Return the [X, Y] coordinate for the center point of the cell that contains the specified text.  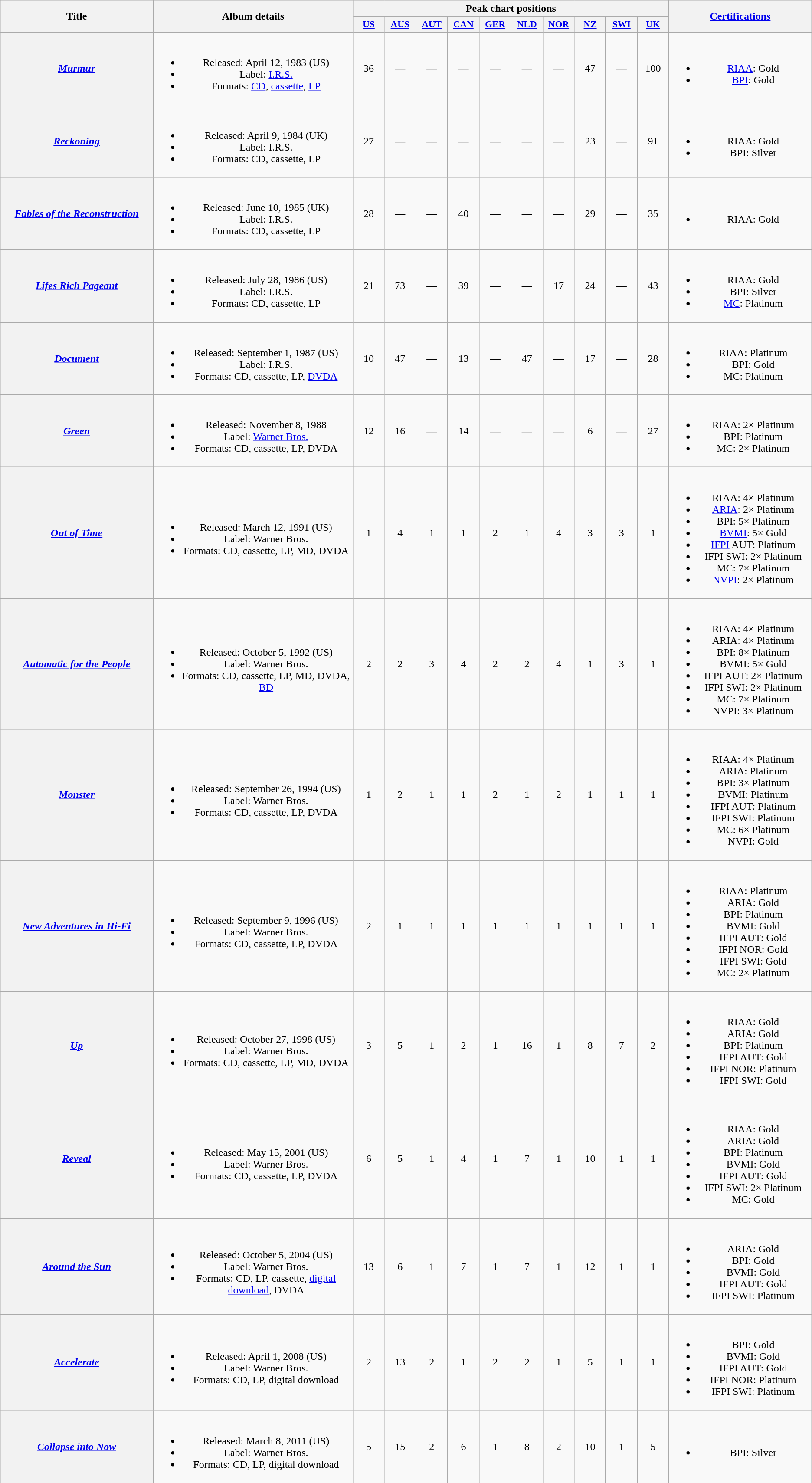
RIAA: PlatinumBPI: GoldMC: Platinum [740, 358]
Fables of the Reconstruction [77, 213]
RIAA: GoldBPI: Silver [740, 141]
RIAA: 4× PlatinumARIA: PlatinumBPI: 3× PlatinumBVMI: PlatinumIFPI AUT: PlatinumIFPI SWI: PlatinumMC: 6× PlatinumNVPI: Gold [740, 795]
GER [495, 25]
Document [77, 358]
RIAA: Gold [740, 213]
RIAA: 4× PlatinumARIA: 4× PlatinumBPI: 8× PlatinumBVMI: 5× GoldIFPI AUT: 2× PlatinumIFPI SWI: 2× PlatinumMC: 7× PlatinumNVPI: 3× Platinum [740, 664]
24 [590, 286]
Released: April 12, 1983 (US)Label: I.R.S.Formats: CD, cassette, LP [253, 69]
Collapse into Now [77, 1447]
Lifes Rich Pageant [77, 286]
Released: March 8, 2011 (US)Label: Warner Bros.Formats: CD, LP, digital download [253, 1447]
Peak chart positions [511, 9]
Album details [253, 16]
Murmur [77, 69]
Released: March 12, 1991 (US)Label: Warner Bros.Formats: CD, cassette, LP, MD, DVDA [253, 533]
BPI: Silver [740, 1447]
Green [77, 431]
14 [463, 431]
100 [653, 69]
91 [653, 141]
Out of Time [77, 533]
43 [653, 286]
Title [77, 16]
NOR [559, 25]
Automatic for the People [77, 664]
29 [590, 213]
RIAA: 4× PlatinumARIA: 2× PlatinumBPI: 5× PlatinumBVMI: 5× GoldIFPI AUT: PlatinumIFPI SWI: 2× PlatinumMC: 7× PlatinumNVPI: 2× Platinum [740, 533]
Released: September 26, 1994 (US)Label: Warner Bros.Formats: CD, cassette, LP, DVDA [253, 795]
Monster [77, 795]
NZ [590, 25]
CAN [463, 25]
RIAA: GoldARIA: GoldBPI: PlatinumBVMI: GoldIFPI AUT: GoldIFPI SWI: 2× PlatinumMC: Gold [740, 1158]
US [369, 25]
RIAA: GoldBPI: Gold [740, 69]
Released: May 15, 2001 (US)Label: Warner Bros.Formats: CD, cassette, LP, DVDA [253, 1158]
39 [463, 286]
BPI: GoldBVMI: GoldIFPI AUT: GoldIFPI NOR: PlatinumIFPI SWI: Platinum [740, 1362]
23 [590, 141]
RIAA: 2× PlatinumBPI: PlatinumMC: 2× Platinum [740, 431]
35 [653, 213]
RIAA: PlatinumARIA: GoldBPI: PlatinumBVMI: GoldIFPI AUT: GoldIFPI NOR: GoldIFPI SWI: GoldMC: 2× Platinum [740, 926]
ARIA: GoldBPI: GoldBVMI: GoldIFPI AUT: GoldIFPI SWI: Platinum [740, 1266]
UK [653, 25]
AUT [432, 25]
New Adventures in Hi-Fi [77, 926]
Reckoning [77, 141]
15 [400, 1447]
RIAA: GoldBPI: SilverMC: Platinum [740, 286]
Released: April 1, 2008 (US)Label: Warner Bros.Formats: CD, LP, digital download [253, 1362]
40 [463, 213]
Released: October 5, 2004 (US)Label: Warner Bros.Formats: CD, LP, cassette, digital download, DVDA [253, 1266]
Released: November 8, 1988Label: Warner Bros.Formats: CD, cassette, LP, DVDA [253, 431]
Released: September 1, 1987 (US)Label: I.R.S.Formats: CD, cassette, LP, DVDA [253, 358]
Around the Sun [77, 1266]
Accelerate [77, 1362]
21 [369, 286]
SWI [621, 25]
Released: October 5, 1992 (US)Label: Warner Bros.Formats: CD, cassette, LP, MD, DVDA, BD [253, 664]
NLD [527, 25]
AUS [400, 25]
Up [77, 1045]
Released: April 9, 1984 (UK)Label: I.R.S.Formats: CD, cassette, LP [253, 141]
RIAA: GoldARIA: GoldBPI: PlatinumIFPI AUT: GoldIFPI NOR: PlatinumIFPI SWI: Gold [740, 1045]
73 [400, 286]
Released: July 28, 1986 (US)Label: I.R.S.Formats: CD, cassette, LP [253, 286]
Certifications [740, 16]
Released: September 9, 1996 (US)Label: Warner Bros.Formats: CD, cassette, LP, DVDA [253, 926]
Released: June 10, 1985 (UK)Label: I.R.S.Formats: CD, cassette, LP [253, 213]
36 [369, 69]
Reveal [77, 1158]
Released: October 27, 1998 (US)Label: Warner Bros.Formats: CD, cassette, LP, MD, DVDA [253, 1045]
